Identify which cell holds the provided text, then report its [x, y] central coordinate. 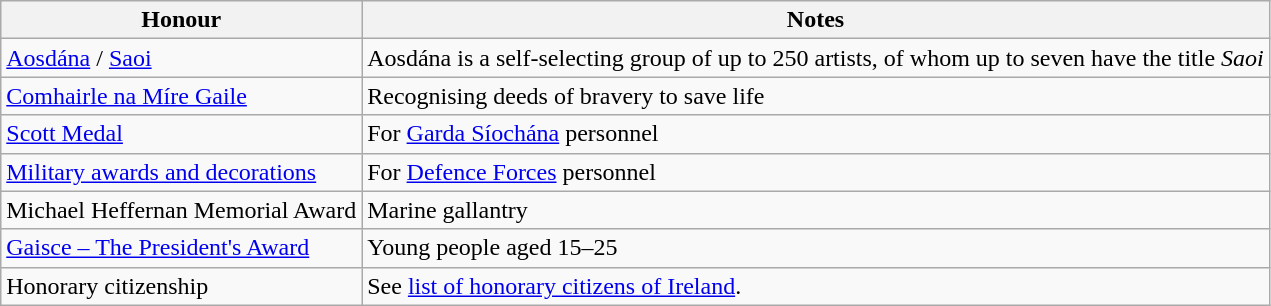
Scott Medal [182, 134]
Honour [182, 20]
Marine gallantry [816, 210]
Young people aged 15–25 [816, 248]
Aosdána is a self-selecting group of up to 250 artists, of whom up to seven have the title Saoi [816, 58]
Comhairle na Míre Gaile [182, 96]
Honorary citizenship [182, 286]
Recognising deeds of bravery to save life [816, 96]
For Garda Síochána personnel [816, 134]
Gaisce – The President's Award [182, 248]
Military awards and decorations [182, 172]
Aosdána / Saoi [182, 58]
See list of honorary citizens of Ireland. [816, 286]
Notes [816, 20]
Michael Heffernan Memorial Award [182, 210]
For Defence Forces personnel [816, 172]
